Locate the cell with the specified text and output its (x, y) center coordinate. 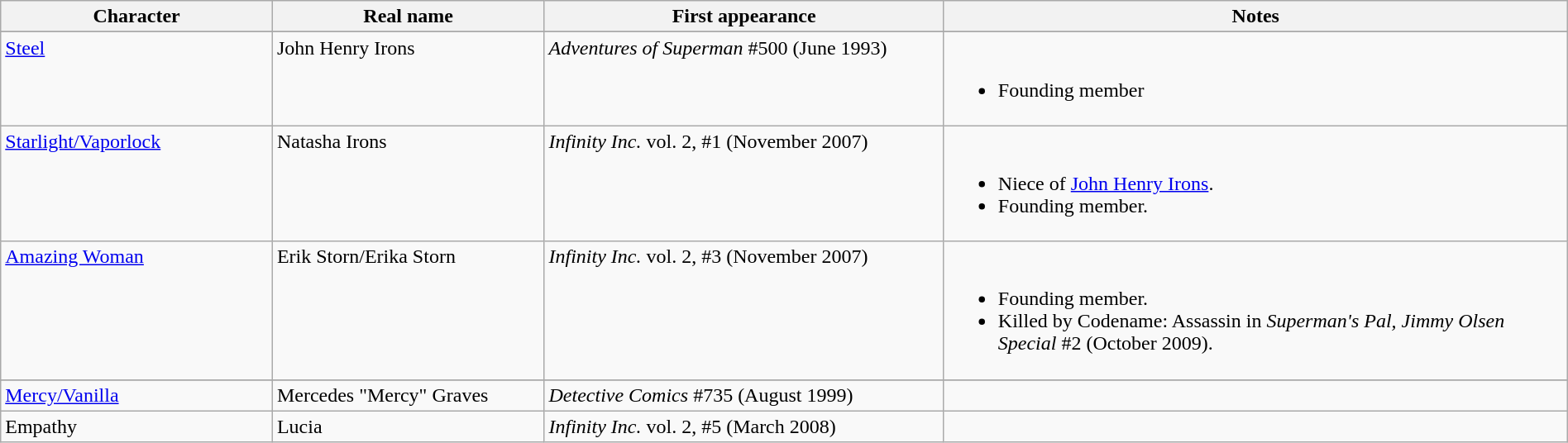
Steel (137, 79)
Lucia (409, 426)
Starlight/Vaporlock (137, 183)
Founding member (1255, 79)
Character (137, 17)
First appearance (744, 17)
Erik Storn/Erika Storn (409, 311)
Empathy (137, 426)
Notes (1255, 17)
Mercy/Vanilla (137, 395)
John Henry Irons (409, 79)
Infinity Inc. vol. 2, #3 (November 2007) (744, 311)
Founding member.Killed by Codename: Assassin in Superman's Pal, Jimmy Olsen Special #2 (October 2009). (1255, 311)
Niece of John Henry Irons.Founding member. (1255, 183)
Infinity Inc. vol. 2, #5 (March 2008) (744, 426)
Detective Comics #735 (August 1999) (744, 395)
Real name (409, 17)
Amazing Woman (137, 311)
Mercedes "Mercy" Graves (409, 395)
Adventures of Superman #500 (June 1993) (744, 79)
Natasha Irons (409, 183)
Infinity Inc. vol. 2, #1 (November 2007) (744, 183)
